Pinpoint the cell where the given text exists, returning its (x, y) midpoint coordinate. 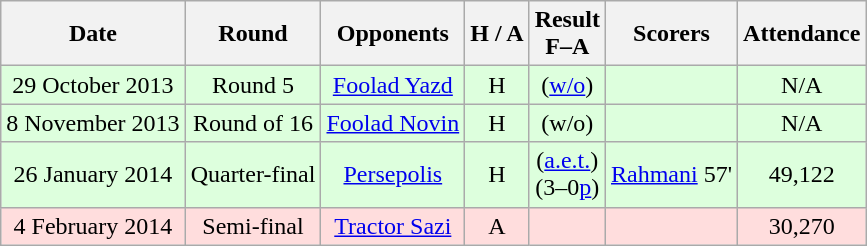
4 February 2014 (93, 226)
Round 5 (253, 85)
H / A (497, 34)
Semi-final (253, 226)
A (497, 226)
Scorers (672, 34)
Persepolis (393, 174)
Rahmani 57' (672, 174)
Date (93, 34)
ResultF–A (567, 34)
49,122 (802, 174)
8 November 2013 (93, 123)
Tractor Sazi (393, 226)
Attendance (802, 34)
Quarter-final (253, 174)
(a.e.t.)(3–0p) (567, 174)
26 January 2014 (93, 174)
Opponents (393, 34)
29 October 2013 (93, 85)
Round of 16 (253, 123)
Foolad Novin (393, 123)
30,270 (802, 226)
Foolad Yazd (393, 85)
Round (253, 34)
